Provide the [x, y] coordinate of the cell's center where the given text is located.  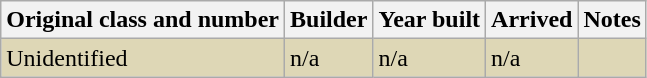
Original class and number [143, 20]
Notes [612, 20]
Unidentified [143, 58]
Year built [430, 20]
Arrived [532, 20]
Builder [329, 20]
